Pinpoint the cell where the given text exists, returning its (x, y) midpoint coordinate. 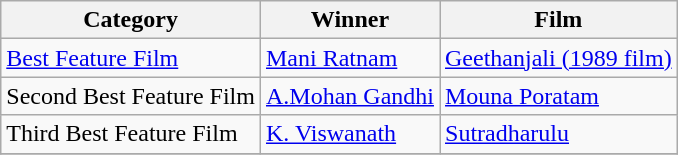
Mouna Poratam (559, 96)
Film (559, 20)
K. Viswanath (350, 134)
Third Best Feature Film (131, 134)
Geethanjali (1989 film) (559, 58)
Sutradharulu (559, 134)
Winner (350, 20)
Category (131, 20)
A.Mohan Gandhi (350, 96)
Best Feature Film (131, 58)
Second Best Feature Film (131, 96)
Mani Ratnam (350, 58)
